Scan for the cell matching the given text and deliver its [x, y] coordinate at center. 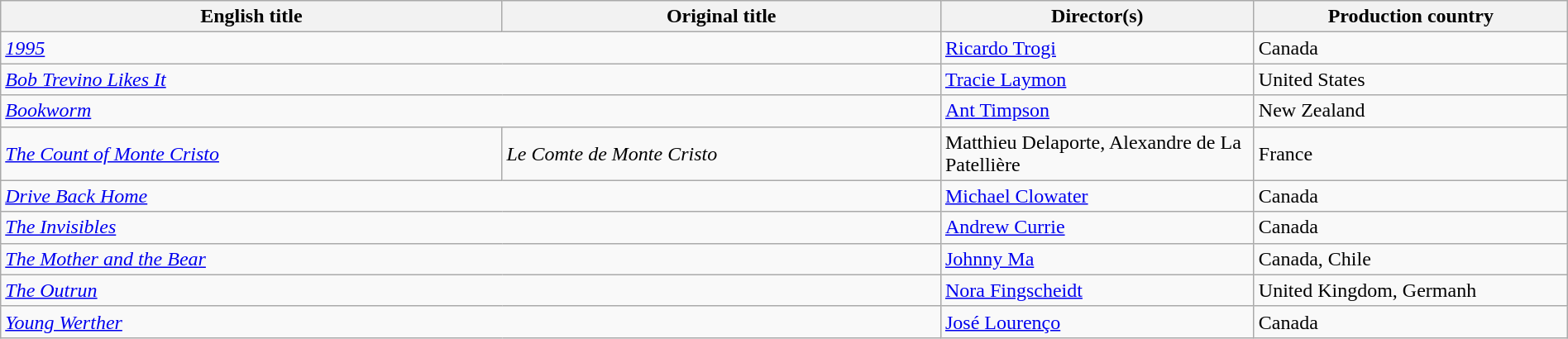
English title [251, 17]
Matthieu Delaporte, Alexandre de La Patellière [1097, 154]
Le Comte de Monte Cristo [721, 154]
United Kingdom, Germanh [1411, 290]
Canada, Chile [1411, 259]
Bob Trevino Likes It [471, 79]
The Invisibles [471, 227]
Bookworm [471, 111]
Ricardo Trogi [1097, 48]
New Zealand [1411, 111]
Drive Back Home [471, 196]
The Outrun [471, 290]
Michael Clowater [1097, 196]
Young Werther [471, 322]
Johnny Ma [1097, 259]
The Mother and the Bear [471, 259]
1995 [471, 48]
Production country [1411, 17]
Nora Fingscheidt [1097, 290]
José Lourenço [1097, 322]
France [1411, 154]
The Count of Monte Cristo [251, 154]
United States [1411, 79]
Tracie Laymon [1097, 79]
Original title [721, 17]
Andrew Currie [1097, 227]
Director(s) [1097, 17]
Ant Timpson [1097, 111]
